Return the [X, Y] coordinate for the center point of the cell that contains the specified text.  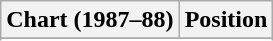
Chart (1987–88) [90, 20]
Position [226, 20]
